Detect which cell encompasses the target text, then output its (X, Y) center coordinate. 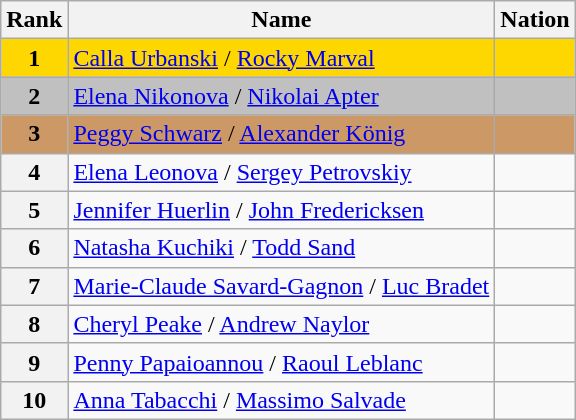
Natasha Kuchiki / Todd Sand (282, 248)
Nation (535, 20)
Elena Leonova / Sergey Petrovskiy (282, 172)
Name (282, 20)
Jennifer Huerlin / John Fredericksen (282, 210)
3 (34, 134)
Peggy Schwarz / Alexander König (282, 134)
7 (34, 286)
8 (34, 324)
1 (34, 58)
10 (34, 400)
2 (34, 96)
Calla Urbanski / Rocky Marval (282, 58)
6 (34, 248)
9 (34, 362)
Rank (34, 20)
Penny Papaioannou / Raoul Leblanc (282, 362)
4 (34, 172)
Anna Tabacchi / Massimo Salvade (282, 400)
5 (34, 210)
Elena Nikonova / Nikolai Apter (282, 96)
Marie-Claude Savard-Gagnon / Luc Bradet (282, 286)
Cheryl Peake / Andrew Naylor (282, 324)
